Locate the cell with the specified text and output its (x, y) center coordinate. 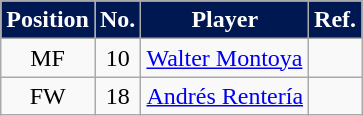
Andrés Rentería (225, 96)
MF (48, 58)
10 (117, 58)
Ref. (336, 20)
Player (225, 20)
Walter Montoya (225, 58)
18 (117, 96)
Position (48, 20)
No. (117, 20)
FW (48, 96)
